Search for the cell housing the specified text and yield its [X, Y] center coordinate. 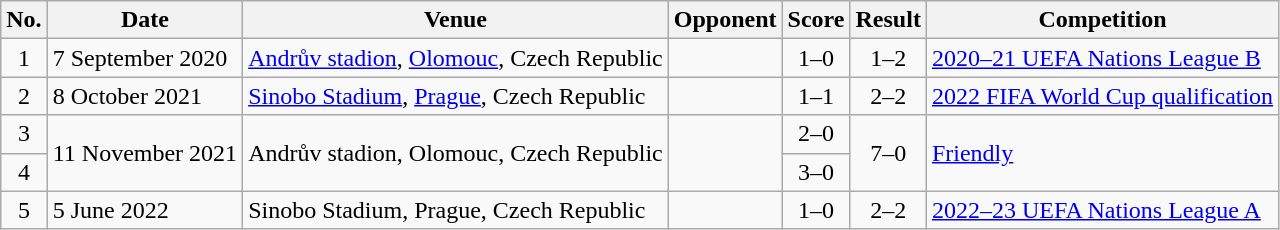
Result [888, 20]
3–0 [816, 172]
7–0 [888, 153]
4 [24, 172]
2020–21 UEFA Nations League B [1102, 58]
8 October 2021 [144, 96]
Friendly [1102, 153]
2022–23 UEFA Nations League A [1102, 210]
2–0 [816, 134]
11 November 2021 [144, 153]
Venue [456, 20]
2 [24, 96]
Opponent [725, 20]
5 [24, 210]
Competition [1102, 20]
1–1 [816, 96]
7 September 2020 [144, 58]
Date [144, 20]
3 [24, 134]
2022 FIFA World Cup qualification [1102, 96]
1 [24, 58]
No. [24, 20]
Score [816, 20]
1–2 [888, 58]
5 June 2022 [144, 210]
